Search for the cell housing the specified text and yield its [x, y] center coordinate. 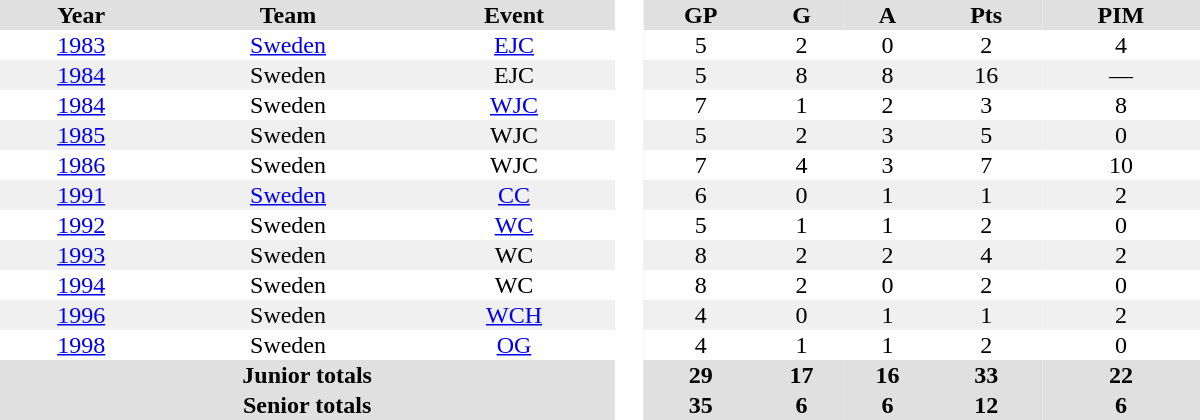
1998 [81, 345]
A [887, 15]
10 [1121, 165]
17 [802, 375]
PIM [1121, 15]
1986 [81, 165]
33 [986, 375]
OG [514, 345]
Senior totals [307, 405]
1996 [81, 315]
12 [986, 405]
1985 [81, 135]
G [802, 15]
29 [701, 375]
1983 [81, 45]
35 [701, 405]
GP [701, 15]
Event [514, 15]
— [1121, 75]
1993 [81, 255]
CC [514, 195]
Junior totals [307, 375]
1991 [81, 195]
1994 [81, 285]
Pts [986, 15]
Team [288, 15]
22 [1121, 375]
WCH [514, 315]
1992 [81, 225]
Year [81, 15]
